Scan for the cell matching the given text and deliver its (X, Y) coordinate at center. 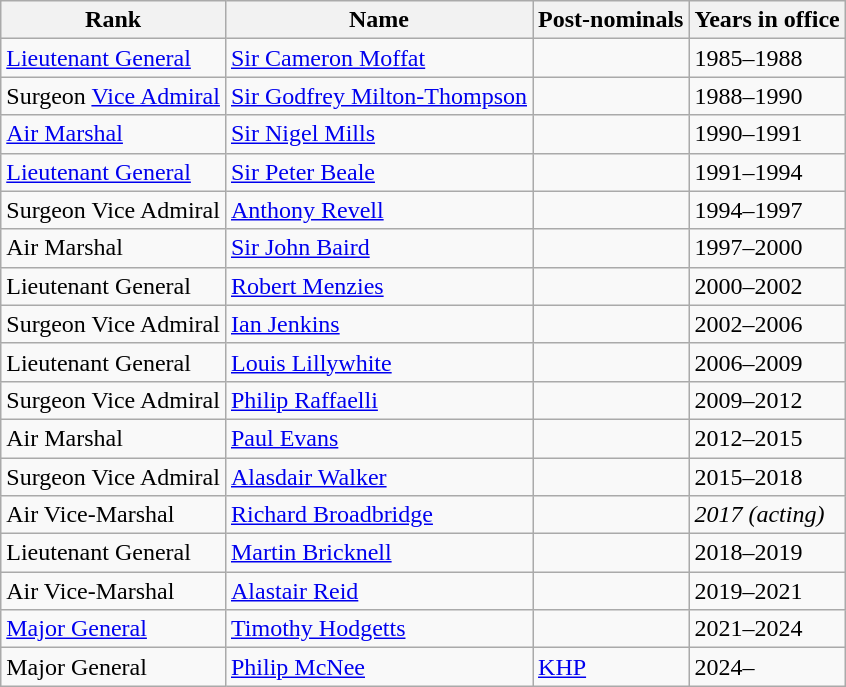
Sir Godfrey Milton-Thompson (378, 96)
Richard Broadbridge (378, 515)
Ian Jenkins (378, 324)
Sir Nigel Mills (378, 134)
1985–1988 (767, 58)
Sir John Baird (378, 248)
Philip McNee (378, 667)
2006–2009 (767, 362)
1997–2000 (767, 248)
Martin Bricknell (378, 553)
1988–1990 (767, 96)
KHP (611, 667)
2002–2006 (767, 324)
2015–2018 (767, 477)
Paul Evans (378, 438)
Sir Peter Beale (378, 172)
2000–2002 (767, 286)
Alasdair Walker (378, 477)
Name (378, 20)
1991–1994 (767, 172)
Timothy Hodgetts (378, 629)
Alastair Reid (378, 591)
Philip Raffaelli (378, 400)
2017 (acting) (767, 515)
2021–2024 (767, 629)
Post-nominals (611, 20)
2019–2021 (767, 591)
1994–1997 (767, 210)
1990–1991 (767, 134)
Anthony Revell (378, 210)
Years in office (767, 20)
Robert Menzies (378, 286)
2018–2019 (767, 553)
Louis Lillywhite (378, 362)
2009–2012 (767, 400)
Sir Cameron Moffat (378, 58)
2024– (767, 667)
Rank (114, 20)
2012–2015 (767, 438)
